Pinpoint the cell where the given text exists, returning its (x, y) midpoint coordinate. 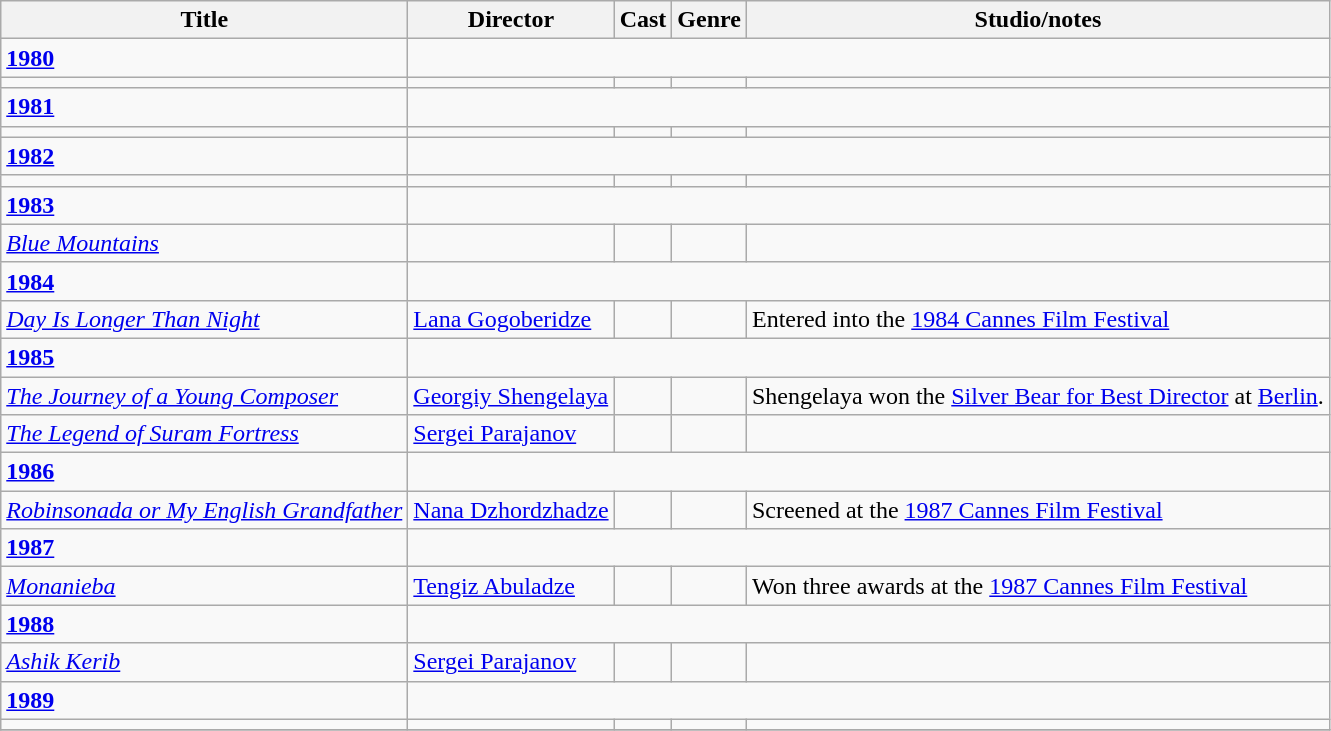
Screened at the 1987 Cannes Film Festival (1038, 510)
Title (204, 20)
Robinsonada or My English Grandfather (204, 510)
Lana Gogoberidze (511, 319)
Nana Dzhordzhadze (511, 510)
The Legend of Suram Fortress (204, 434)
The Journey of a Young Composer (204, 395)
1982 (204, 156)
Studio/notes (1038, 20)
Shengelaya won the Silver Bear for Best Director at Berlin. (1038, 395)
1980 (204, 58)
Day Is Longer Than Night (204, 319)
Georgiy Shengelaya (511, 395)
1985 (204, 357)
1989 (204, 700)
1983 (204, 205)
Blue Mountains (204, 243)
Director (511, 20)
1987 (204, 548)
1984 (204, 281)
Tengiz Abuladze (511, 586)
Monanieba (204, 586)
1988 (204, 624)
Entered into the 1984 Cannes Film Festival (1038, 319)
1986 (204, 472)
Genre (710, 20)
1981 (204, 107)
Cast (643, 20)
Won three awards at the 1987 Cannes Film Festival (1038, 586)
Ashik Kerib (204, 662)
